Scan for the cell matching the given text and deliver its (X, Y) coordinate at center. 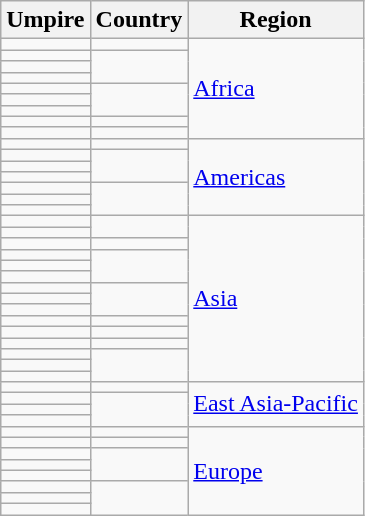
Umpire (46, 20)
East Asia-Pacific (276, 404)
Region (276, 20)
Africa (276, 89)
Country (139, 20)
Europe (276, 470)
Americas (276, 176)
Asia (276, 299)
